Locate the cell with the specified text and output its [X, Y] center coordinate. 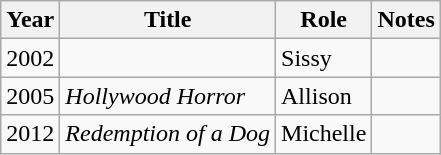
Hollywood Horror [168, 96]
Redemption of a Dog [168, 134]
Sissy [324, 58]
Allison [324, 96]
2012 [30, 134]
Michelle [324, 134]
2002 [30, 58]
Year [30, 20]
Title [168, 20]
2005 [30, 96]
Role [324, 20]
Notes [406, 20]
